Return the (x, y) coordinate for the center point of the cell that contains the specified text.  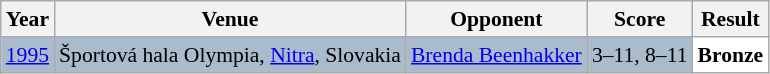
Opponent (496, 19)
Year (28, 19)
1995 (28, 55)
Brenda Beenhakker (496, 55)
Venue (230, 19)
Športová hala Olympia, Nitra, Slovakia (230, 55)
3–11, 8–11 (640, 55)
Result (731, 19)
Bronze (731, 55)
Score (640, 19)
